Output the [x, y] coordinate of the center of the cell containing the given text.  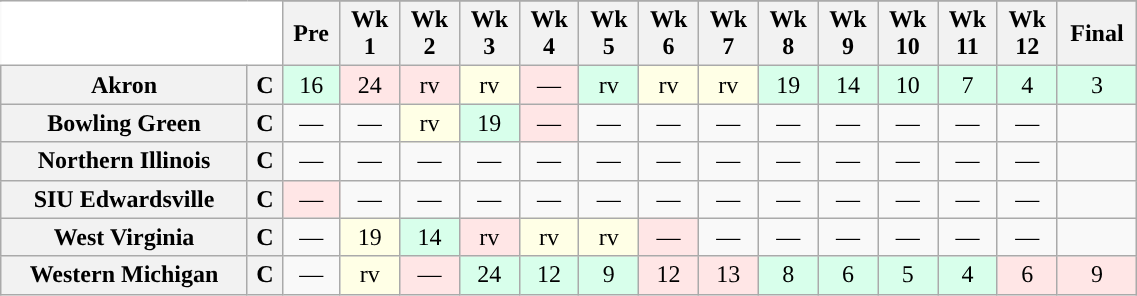
16 [311, 85]
10 [908, 85]
SIU Edwardsville [124, 199]
Wk4 [549, 34]
Akron [124, 85]
Final [1097, 34]
Wk2 [430, 34]
Wk6 [669, 34]
7 [968, 85]
13 [728, 275]
Northern Illinois [124, 161]
Wk7 [728, 34]
8 [788, 275]
Wk3 [489, 34]
West Virginia [124, 237]
3 [1097, 85]
Pre [311, 34]
Wk12 [1027, 34]
Western Michigan [124, 275]
Bowling Green [124, 123]
Wk9 [848, 34]
Wk10 [908, 34]
Wk11 [968, 34]
Wk5 [609, 34]
Wk8 [788, 34]
5 [908, 275]
Wk1 [370, 34]
